Capture the cell that displays the provided text and extract its (x, y) central coordinate. 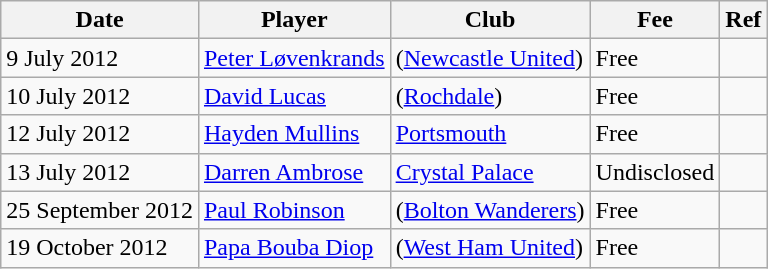
12 July 2012 (100, 134)
Portsmouth (490, 134)
Darren Ambrose (294, 172)
(Newcastle United) (490, 58)
Date (100, 20)
Club (490, 20)
Fee (655, 20)
9 July 2012 (100, 58)
25 September 2012 (100, 210)
(Bolton Wanderers) (490, 210)
10 July 2012 (100, 96)
13 July 2012 (100, 172)
Papa Bouba Diop (294, 248)
(West Ham United) (490, 248)
Paul Robinson (294, 210)
Hayden Mullins (294, 134)
Player (294, 20)
Crystal Palace (490, 172)
(Rochdale) (490, 96)
Ref (744, 20)
David Lucas (294, 96)
Undisclosed (655, 172)
19 October 2012 (100, 248)
Peter Løvenkrands (294, 58)
